Determine the (x, y) coordinate at the center of the cell enclosing the given text.  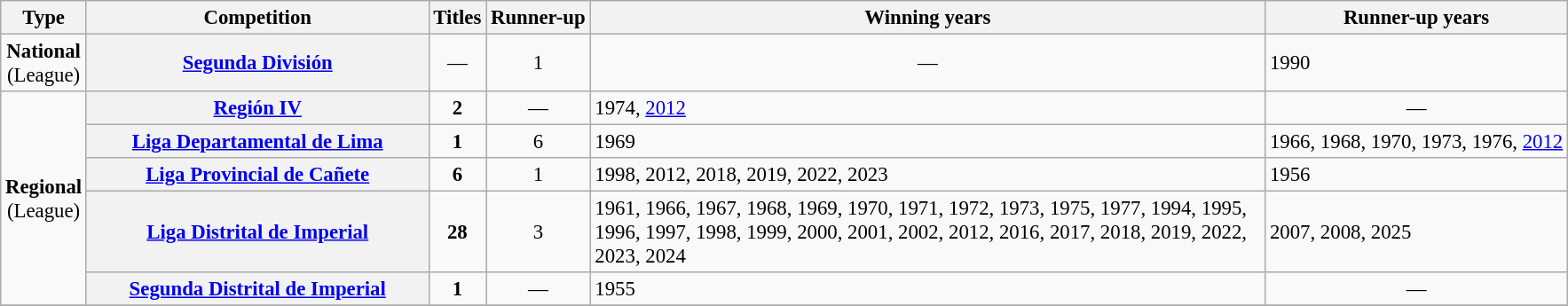
Winning years (928, 18)
2007, 2008, 2025 (1416, 232)
Regional(League) (44, 199)
Runner-up years (1416, 18)
2 (458, 108)
Titles (458, 18)
1966, 1968, 1970, 1973, 1976, 2012 (1416, 142)
1990 (1416, 64)
1998, 2012, 2018, 2019, 2022, 2023 (928, 175)
Segunda División (257, 64)
Liga Distrital de Imperial (257, 232)
28 (458, 232)
1956 (1416, 175)
Liga Provincial de Cañete (257, 175)
1969 (928, 142)
Competition (257, 18)
Región IV (257, 108)
Liga Departamental de Lima (257, 142)
Type (44, 18)
3 (538, 232)
Runner-up (538, 18)
1974, 2012 (928, 108)
National(League) (44, 64)
